Scan for the cell matching the given text and deliver its (x, y) coordinate at center. 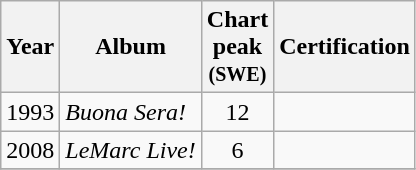
12 (237, 112)
Buona Sera! (130, 112)
LeMarc Live! (130, 150)
2008 (30, 150)
Chart peak(SWE) (237, 47)
6 (237, 150)
Album (130, 47)
Year (30, 47)
Certification (345, 47)
1993 (30, 112)
